Extract the [X, Y] coordinate from the center of the cell holding the provided text.  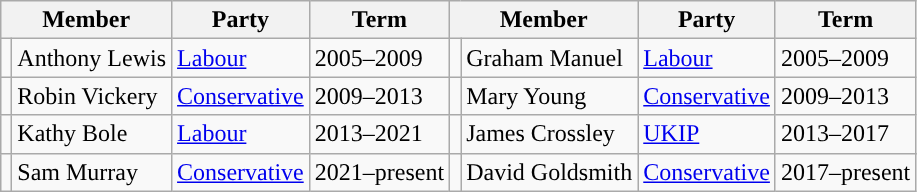
David Goldsmith [550, 172]
Kathy Bole [92, 134]
James Crossley [550, 134]
Mary Young [550, 96]
2021–present [379, 172]
2013–2021 [379, 134]
Anthony Lewis [92, 58]
2013–2017 [845, 134]
2017–present [845, 172]
Robin Vickery [92, 96]
UKIP [707, 134]
Sam Murray [92, 172]
Graham Manuel [550, 58]
